Return [X, Y] of the center of cell containing provided text 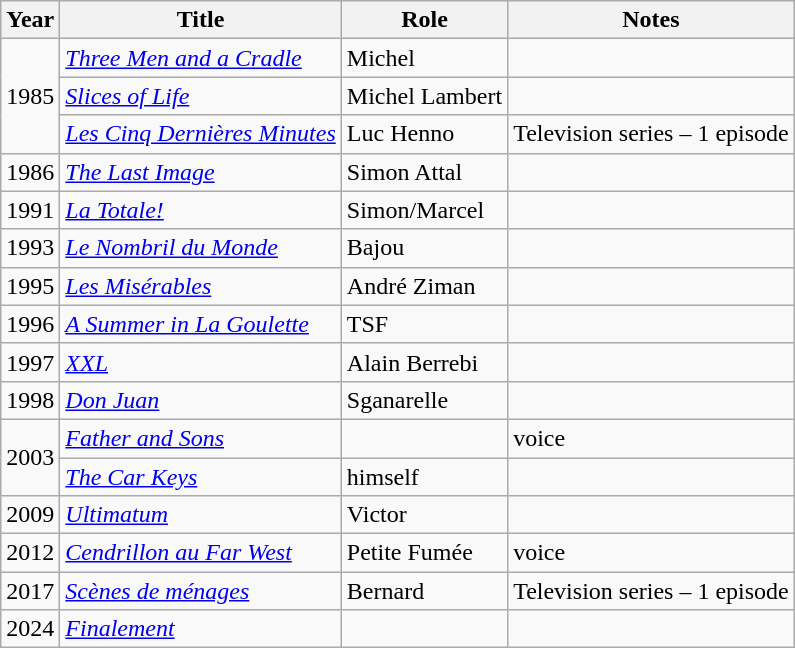
Luc Henno [424, 134]
Petite Fumée [424, 553]
Don Juan [200, 400]
Year [30, 20]
Ultimatum [200, 515]
Father and Sons [200, 438]
2017 [30, 591]
himself [424, 477]
2024 [30, 629]
Finalement [200, 629]
The Last Image [200, 172]
Alain Berrebi [424, 362]
Three Men and a Cradle [200, 58]
Michel [424, 58]
Simon/Marcel [424, 210]
1995 [30, 286]
Le Nombril du Monde [200, 248]
1997 [30, 362]
Title [200, 20]
André Ziman [424, 286]
1986 [30, 172]
XXL [200, 362]
Bernard [424, 591]
Role [424, 20]
La Totale! [200, 210]
Les Cinq Dernières Minutes [200, 134]
Scènes de ménages [200, 591]
TSF [424, 324]
1996 [30, 324]
Les Misérables [200, 286]
The Car Keys [200, 477]
A Summer in La Goulette [200, 324]
Cendrillon au Far West [200, 553]
Notes [652, 20]
Simon Attal [424, 172]
Sganarelle [424, 400]
1991 [30, 210]
Slices of Life [200, 96]
Bajou [424, 248]
1985 [30, 96]
Victor [424, 515]
1993 [30, 248]
1998 [30, 400]
2009 [30, 515]
2012 [30, 553]
Michel Lambert [424, 96]
2003 [30, 457]
